Capture the cell that displays the provided text and extract its (X, Y) central coordinate. 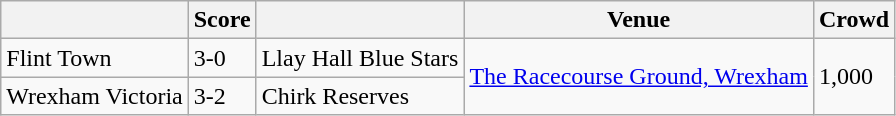
Chirk Reserves (360, 96)
Flint Town (94, 58)
3-0 (222, 58)
Score (222, 20)
Wrexham Victoria (94, 96)
The Racecourse Ground, Wrexham (639, 77)
Llay Hall Blue Stars (360, 58)
3-2 (222, 96)
Venue (639, 20)
Crowd (854, 20)
1,000 (854, 77)
